Identify which cell holds the provided text, then report its [x, y] central coordinate. 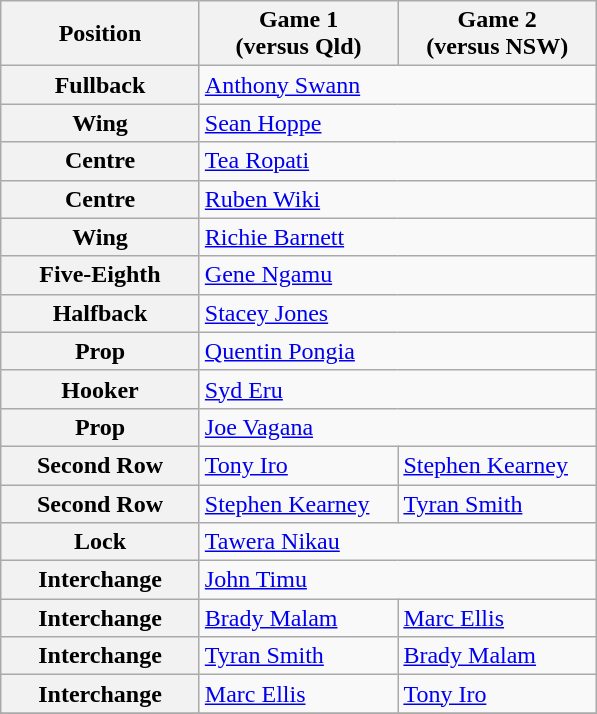
Lock [100, 542]
Fullback [100, 85]
Ruben Wiki [398, 199]
Joe Vagana [398, 427]
Position [100, 34]
Tawera Nikau [398, 542]
Richie Barnett [398, 237]
Game 2(versus NSW) [498, 34]
Game 1(versus Qld) [298, 34]
John Timu [398, 580]
Anthony Swann [398, 85]
Quentin Pongia [398, 351]
Tea Ropati [398, 161]
Sean Hoppe [398, 123]
Syd Eru [398, 389]
Five-Eighth [100, 275]
Stacey Jones [398, 313]
Gene Ngamu [398, 275]
Halfback [100, 313]
Hooker [100, 389]
